Scan for the cell matching the given text and deliver its (X, Y) coordinate at center. 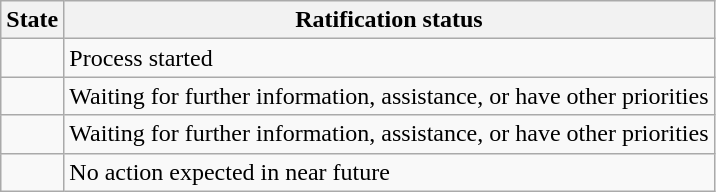
State (32, 20)
Ratification status (389, 20)
No action expected in near future (389, 172)
Process started (389, 58)
